Detect which cell encompasses the target text, then output its [X, Y] center coordinate. 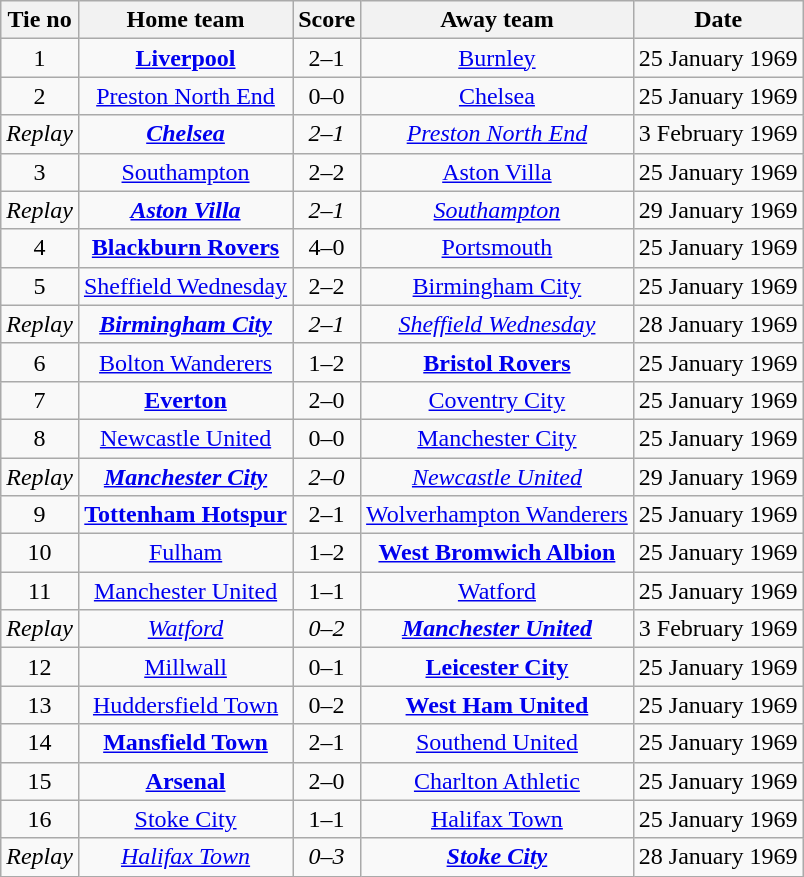
Tottenham Hotspur [185, 515]
Everton [185, 400]
5 [40, 286]
Score [327, 20]
4 [40, 248]
Away team [498, 20]
West Ham United [498, 705]
2 [40, 96]
Bristol Rovers [498, 362]
Date [718, 20]
Portsmouth [498, 248]
14 [40, 743]
Mansfield Town [185, 743]
Huddersfield Town [185, 705]
1 [40, 58]
Coventry City [498, 400]
7 [40, 400]
Tie no [40, 20]
West Bromwich Albion [498, 553]
11 [40, 591]
Fulham [185, 553]
3 [40, 172]
6 [40, 362]
9 [40, 515]
16 [40, 819]
Southend United [498, 743]
0–1 [327, 667]
Blackburn Rovers [185, 248]
Arsenal [185, 781]
Charlton Athletic [498, 781]
4–0 [327, 248]
Millwall [185, 667]
Home team [185, 20]
13 [40, 705]
15 [40, 781]
0–3 [327, 857]
Leicester City [498, 667]
12 [40, 667]
Wolverhampton Wanderers [498, 515]
8 [40, 438]
Burnley [498, 58]
Bolton Wanderers [185, 362]
Liverpool [185, 58]
10 [40, 553]
